Pinpoint the cell where the given text exists, returning its [X, Y] midpoint coordinate. 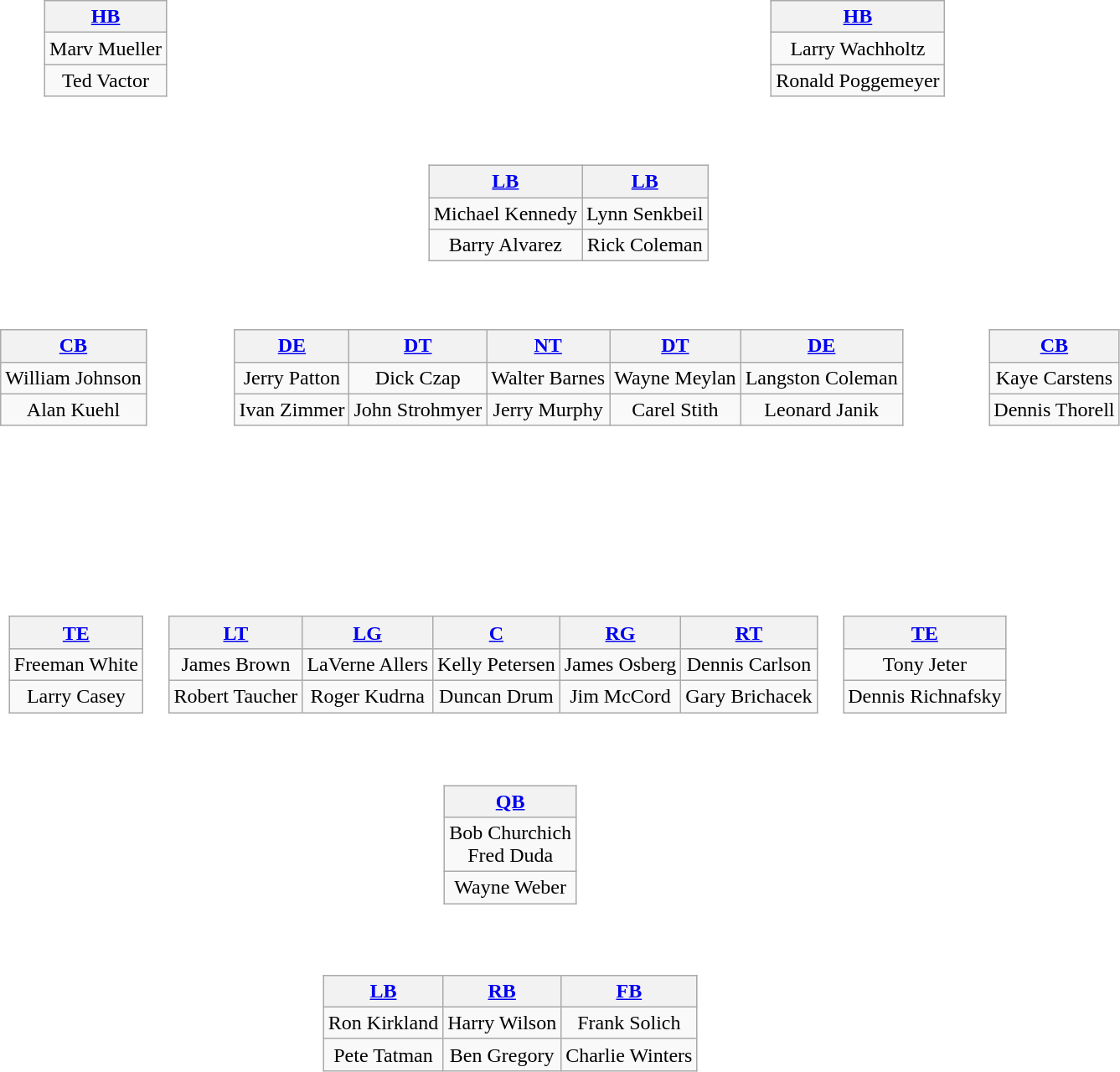
Gary Brichacek [749, 696]
Jerry Murphy [548, 410]
RG [620, 632]
LaVerne Allers [368, 664]
Duncan Drum [497, 696]
Rick Coleman [645, 245]
Wayne Weber [511, 888]
Lynn Senkbeil [645, 214]
RB [503, 991]
C [497, 632]
James Brown [236, 664]
Jerry Patton [292, 378]
LB LB Michael Kennedy Lynn Senkbeil Barry Alvarez Rick Coleman [579, 202]
Frank Solich [629, 1023]
Ted Vactor [106, 80]
Dick Czap [418, 378]
Tony Jeter [925, 664]
Kaye Carstens [1054, 378]
William Johnson [74, 378]
Bob Churchich Fred Duda [511, 844]
Dennis Carlson [749, 664]
Ronald Poggemeyer [858, 80]
Leonard Janik [821, 410]
LT [236, 632]
Alan Kuehl [74, 410]
Kelly Petersen [497, 664]
Langston Coleman [821, 378]
Jim McCord [620, 696]
Ivan Zimmer [292, 410]
Charlie Winters [629, 1054]
NT [548, 346]
LT LG C RG RT James Brown LaVerne Allers Kelly Petersen James Osberg Dennis Carlson Robert Taucher Roger Kudrna Duncan Drum Jim McCord Gary Brichacek [503, 653]
QB [511, 801]
TE Freeman White Larry Casey [86, 653]
Ben Gregory [503, 1054]
RT [749, 632]
Larry Casey [75, 696]
James Osberg [620, 664]
DE DT NT DT DE Jerry Patton Dick Czap Walter Barnes Wayne Meylan Langston Coleman Ivan Zimmer John Strohmyer Jerry Murphy Carel Stith Leonard Janik [579, 367]
Wayne Meylan [675, 378]
Dennis Richnafsky [925, 696]
Walter Barnes [548, 378]
Larry Wachholtz [858, 49]
Ron Kirkland [383, 1023]
Roger Kudrna [368, 696]
TE Tony Jeter Dennis Richnafsky [935, 653]
Marv Mueller [106, 49]
Pete Tatman [383, 1054]
John Strohmyer [418, 410]
Barry Alvarez [505, 245]
Michael Kennedy [505, 214]
Harry Wilson [503, 1023]
Freeman White [75, 664]
Robert Taucher [236, 696]
QB Bob Churchich Fred Duda Wayne Weber [519, 832]
Dennis Thorell [1054, 410]
LG [368, 632]
Carel Stith [675, 410]
FB [629, 991]
